Detect which cell encompasses the target text, then output its (X, Y) center coordinate. 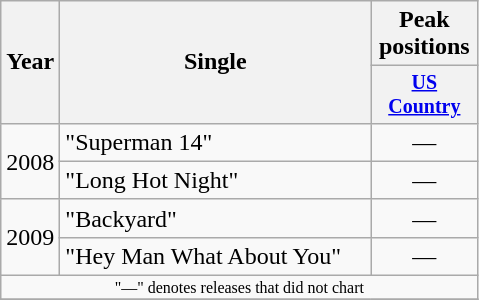
"Backyard" (216, 218)
"Long Hot Night" (216, 180)
"—" denotes releases that did not chart (240, 288)
Single (216, 62)
"Hey Man What About You" (216, 256)
"Superman 14" (216, 142)
US Country (424, 94)
2008 (30, 161)
Year (30, 62)
Peak positions (424, 34)
2009 (30, 237)
